Detect which cell encompasses the target text, then output its [X, Y] center coordinate. 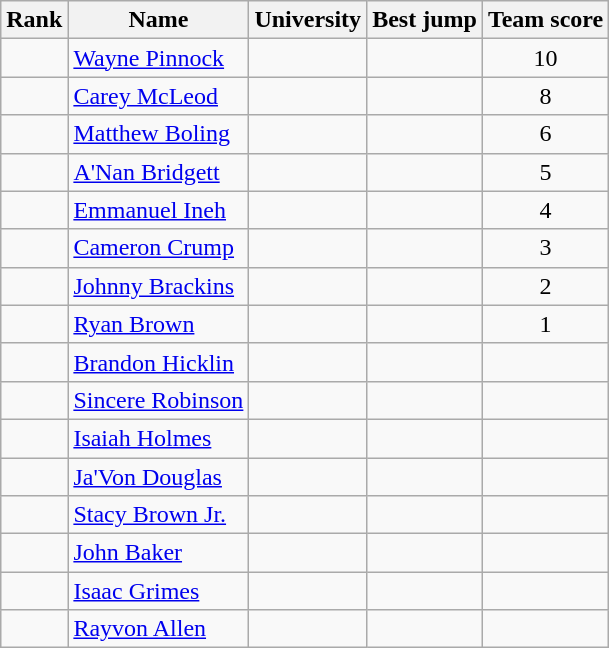
2 [545, 286]
Team score [545, 20]
Emmanuel Ineh [158, 210]
8 [545, 96]
3 [545, 248]
Sincere Robinson [158, 400]
Ja'Von Douglas [158, 477]
Cameron Crump [158, 248]
University [308, 20]
Stacy Brown Jr. [158, 515]
A'Nan Bridgett [158, 172]
Name [158, 20]
John Baker [158, 553]
Wayne Pinnock [158, 58]
10 [545, 58]
Johnny Brackins [158, 286]
1 [545, 324]
Ryan Brown [158, 324]
4 [545, 210]
Brandon Hicklin [158, 362]
Isaac Grimes [158, 591]
Isaiah Holmes [158, 438]
Rank [34, 20]
Best jump [425, 20]
Matthew Boling [158, 134]
Carey McLeod [158, 96]
Rayvon Allen [158, 629]
6 [545, 134]
5 [545, 172]
